For the text-containing cell, return its midpoint in [X, Y] coordinate format. 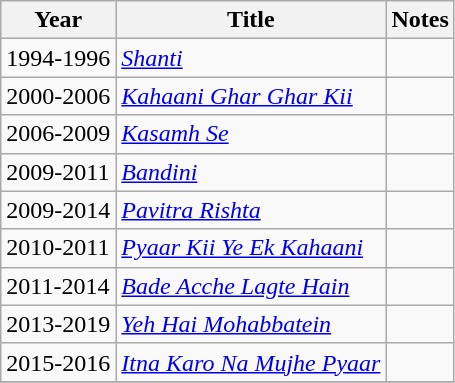
2010-2011 [58, 248]
2009-2014 [58, 210]
2015-2016 [58, 362]
2011-2014 [58, 286]
1994-1996 [58, 58]
2000-2006 [58, 96]
Notes [420, 20]
Year [58, 20]
Itna Karo Na Mujhe Pyaar [251, 362]
Yeh Hai Mohabbatein [251, 324]
Bade Acche Lagte Hain [251, 286]
2013-2019 [58, 324]
Shanti [251, 58]
Pavitra Rishta [251, 210]
2006-2009 [58, 134]
2009-2011 [58, 172]
Pyaar Kii Ye Ek Kahaani [251, 248]
Kasamh Se [251, 134]
Bandini [251, 172]
Title [251, 20]
Kahaani Ghar Ghar Kii [251, 96]
